Locate the cell with the specified text and output its (x, y) center coordinate. 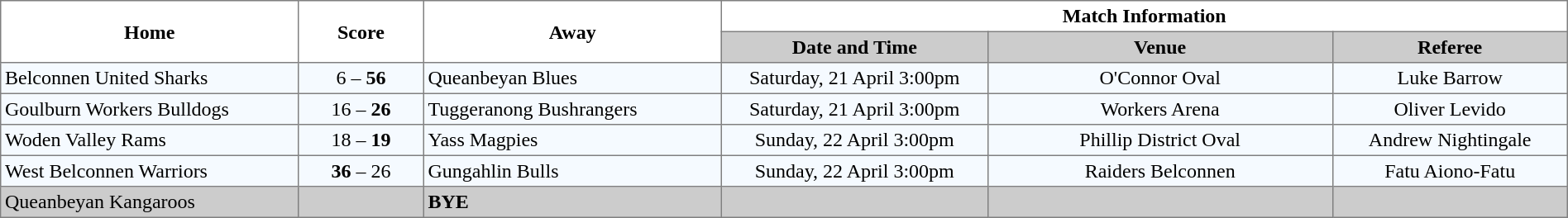
Date and Time (854, 47)
Workers Arena (1159, 109)
Match Information (1145, 17)
Gungahlin Bulls (572, 171)
Away (572, 31)
18 – 19 (361, 140)
Tuggeranong Bushrangers (572, 109)
BYE (572, 202)
16 – 26 (361, 109)
Fatu Aiono-Fatu (1450, 171)
Queanbeyan Kangaroos (150, 202)
Yass Magpies (572, 140)
Score (361, 31)
Referee (1450, 47)
Oliver Levido (1450, 109)
Queanbeyan Blues (572, 78)
Woden Valley Rams (150, 140)
Home (150, 31)
Belconnen United Sharks (150, 78)
Phillip District Oval (1159, 140)
Luke Barrow (1450, 78)
36 – 26 (361, 171)
Venue (1159, 47)
Raiders Belconnen (1159, 171)
O'Connor Oval (1159, 78)
6 – 56 (361, 78)
Andrew Nightingale (1450, 140)
Goulburn Workers Bulldogs (150, 109)
West Belconnen Warriors (150, 171)
